Find where the given text appears and provide that cell's center as (X, Y) coordinate. 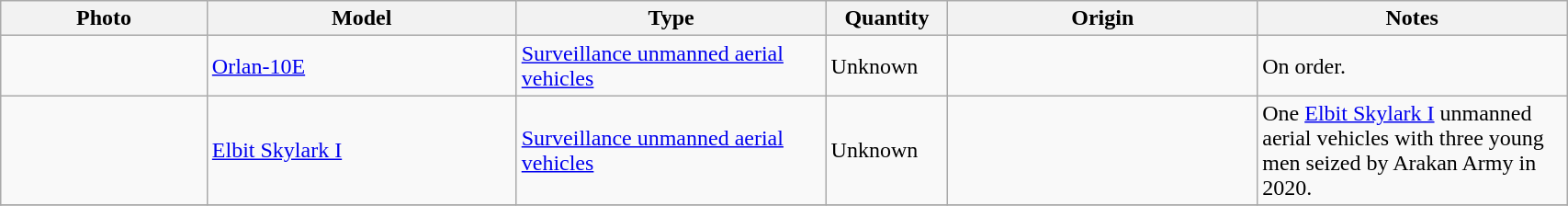
Origin (1102, 18)
Notes (1413, 18)
Elbit Skylark I (362, 151)
On order. (1413, 66)
Type (671, 18)
Quantity (887, 18)
Model (362, 18)
One Elbit Skylark I unmanned aerial vehicles with three young men seized by Arakan Army in 2020. (1413, 151)
Photo (105, 18)
Orlan-10E (362, 66)
